Find where the given text appears and provide that cell's center as (x, y) coordinate. 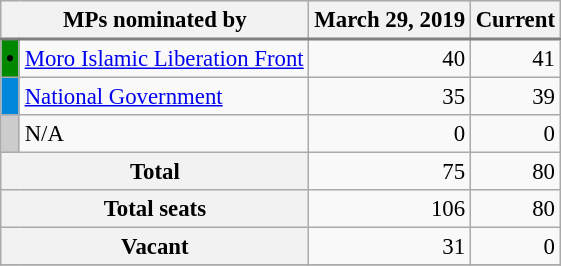
Current (515, 20)
Total (155, 172)
40 (390, 58)
• (10, 58)
Total seats (155, 209)
N/A (164, 134)
Moro Islamic Liberation Front (164, 58)
MPs nominated by (155, 20)
35 (390, 97)
National Government (164, 97)
Vacant (155, 247)
39 (515, 97)
106 (390, 209)
March 29, 2019 (390, 20)
31 (390, 247)
75 (390, 172)
41 (515, 58)
